For the text-containing cell, return its midpoint in (X, Y) coordinate format. 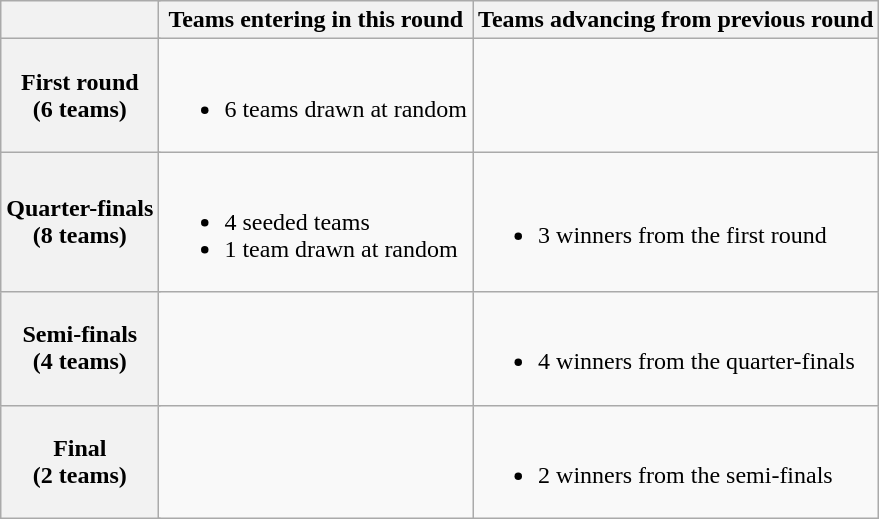
4 seeded teams1 team drawn at random (316, 222)
6 teams drawn at random (316, 96)
Final(2 teams) (80, 462)
Teams advancing from previous round (676, 20)
3 winners from the first round (676, 222)
4 winners from the quarter-finals (676, 348)
2 winners from the semi-finals (676, 462)
Quarter-finals(8 teams) (80, 222)
Teams entering in this round (316, 20)
Semi-finals(4 teams) (80, 348)
First round(6 teams) (80, 96)
